Find where the given text appears and provide that cell's center as [X, Y] coordinate. 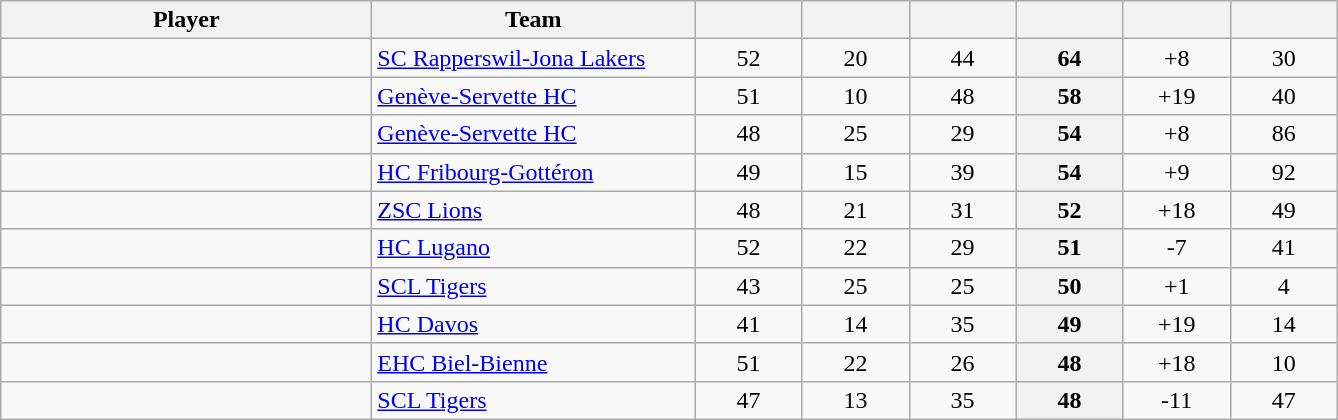
58 [1070, 96]
SC Rapperswil-Jona Lakers [534, 58]
31 [962, 210]
44 [962, 58]
20 [856, 58]
Player [186, 20]
HC Lugano [534, 248]
43 [748, 286]
EHC Biel-Bienne [534, 362]
HC Fribourg-Gottéron [534, 172]
64 [1070, 58]
4 [1284, 286]
+9 [1176, 172]
-11 [1176, 400]
50 [1070, 286]
13 [856, 400]
ZSC Lions [534, 210]
Team [534, 20]
15 [856, 172]
40 [1284, 96]
HC Davos [534, 324]
86 [1284, 134]
-7 [1176, 248]
30 [1284, 58]
+1 [1176, 286]
39 [962, 172]
21 [856, 210]
92 [1284, 172]
26 [962, 362]
